For the text-containing cell, return its midpoint in [x, y] coordinate format. 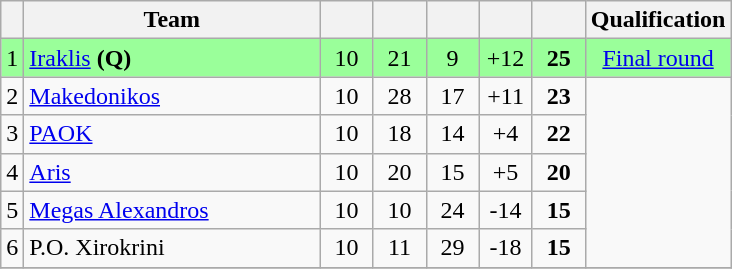
Makedonikos [172, 96]
24 [452, 210]
17 [452, 96]
5 [12, 210]
PAOK [172, 134]
28 [400, 96]
+4 [506, 134]
14 [452, 134]
25 [558, 58]
+11 [506, 96]
2 [12, 96]
21 [400, 58]
4 [12, 172]
Aris [172, 172]
-18 [506, 248]
6 [12, 248]
Team [172, 20]
-14 [506, 210]
+5 [506, 172]
1 [12, 58]
Megas Alexandros [172, 210]
11 [400, 248]
+12 [506, 58]
P.O. Xirokrini [172, 248]
23 [558, 96]
22 [558, 134]
18 [400, 134]
Iraklis (Q) [172, 58]
Final round [658, 58]
29 [452, 248]
9 [452, 58]
3 [12, 134]
Qualification [658, 20]
